Scan for the cell matching the given text and deliver its (X, Y) coordinate at center. 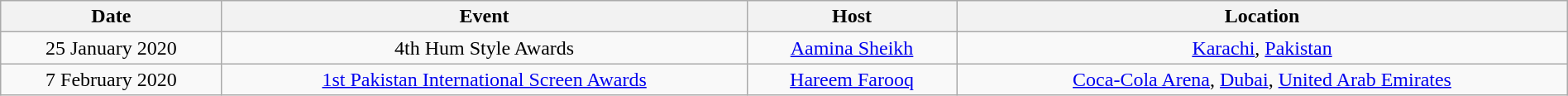
Event (485, 17)
Date (111, 17)
Hareem Farooq (852, 79)
Aamina Sheikh (852, 48)
25 January 2020 (111, 48)
Host (852, 17)
1st Pakistan International Screen Awards (485, 79)
Coca-Cola Arena, Dubai, United Arab Emirates (1262, 79)
4th Hum Style Awards (485, 48)
7 February 2020 (111, 79)
Karachi, Pakistan (1262, 48)
Location (1262, 17)
